Identify which cell holds the provided text, then report its [x, y] central coordinate. 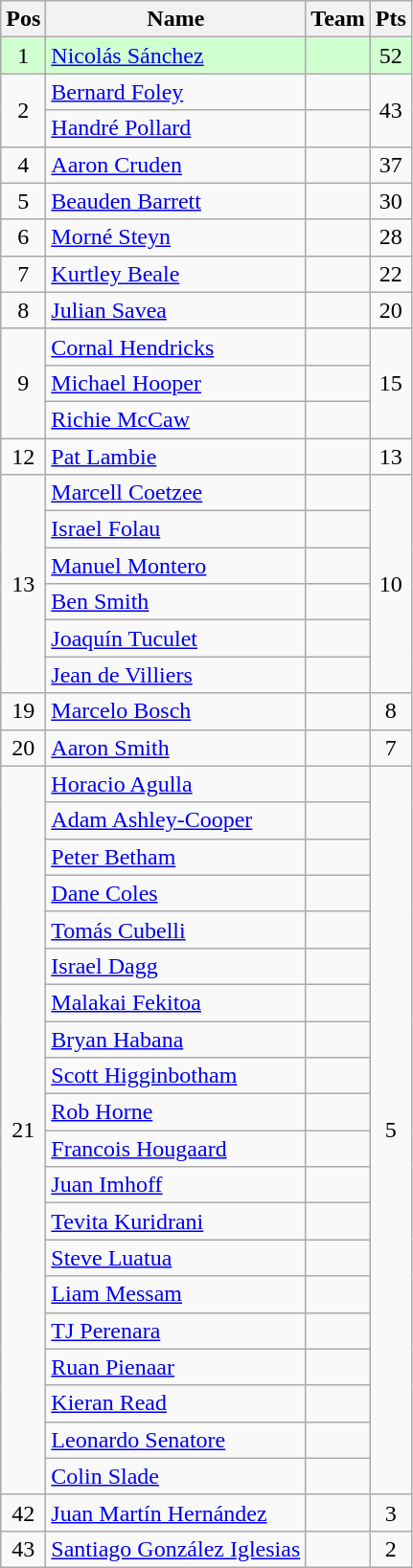
Marcelo Bosch [176, 711]
Rob Horne [176, 1112]
Tomás Cubelli [176, 930]
19 [23, 711]
Dane Coles [176, 893]
Scott Higginbotham [176, 1076]
10 [391, 584]
28 [391, 237]
Santiago González Iglesias [176, 1549]
9 [23, 383]
Manuel Montero [176, 566]
52 [391, 56]
Joaquín Tuculet [176, 638]
3 [391, 1512]
Aaron Cruden [176, 165]
TJ Perenara [176, 1331]
Marcell Coetzee [176, 493]
Peter Betham [176, 857]
Juan Imhoff [176, 1185]
Francois Hougaard [176, 1149]
Morné Steyn [176, 237]
Jean de Villiers [176, 675]
Horacio Agulla [176, 784]
1 [23, 56]
Richie McCaw [176, 419]
4 [23, 165]
Nicolás Sánchez [176, 56]
Aaron Smith [176, 748]
37 [391, 165]
Tevita Kuridrani [176, 1221]
Steve Luatua [176, 1258]
Israel Folau [176, 529]
Ben Smith [176, 602]
12 [23, 457]
Beauden Barrett [176, 201]
Colin Slade [176, 1476]
Liam Messam [176, 1294]
Juan Martín Hernández [176, 1512]
6 [23, 237]
Bernard Foley [176, 92]
Israel Dagg [176, 966]
21 [23, 1130]
Bryan Habana [176, 1039]
15 [391, 383]
Leonardo Senatore [176, 1440]
Michael Hooper [176, 383]
22 [391, 274]
Cornal Hendricks [176, 347]
Ruan Pienaar [176, 1367]
Handré Pollard [176, 128]
Pos [23, 19]
Malakai Fekitoa [176, 1002]
Julian Savea [176, 310]
Name [176, 19]
Team [338, 19]
30 [391, 201]
42 [23, 1512]
Kurtley Beale [176, 274]
Kieran Read [176, 1403]
Pts [391, 19]
Adam Ashley-Cooper [176, 820]
Pat Lambie [176, 457]
